Locate the cell with the specified text and output its (x, y) center coordinate. 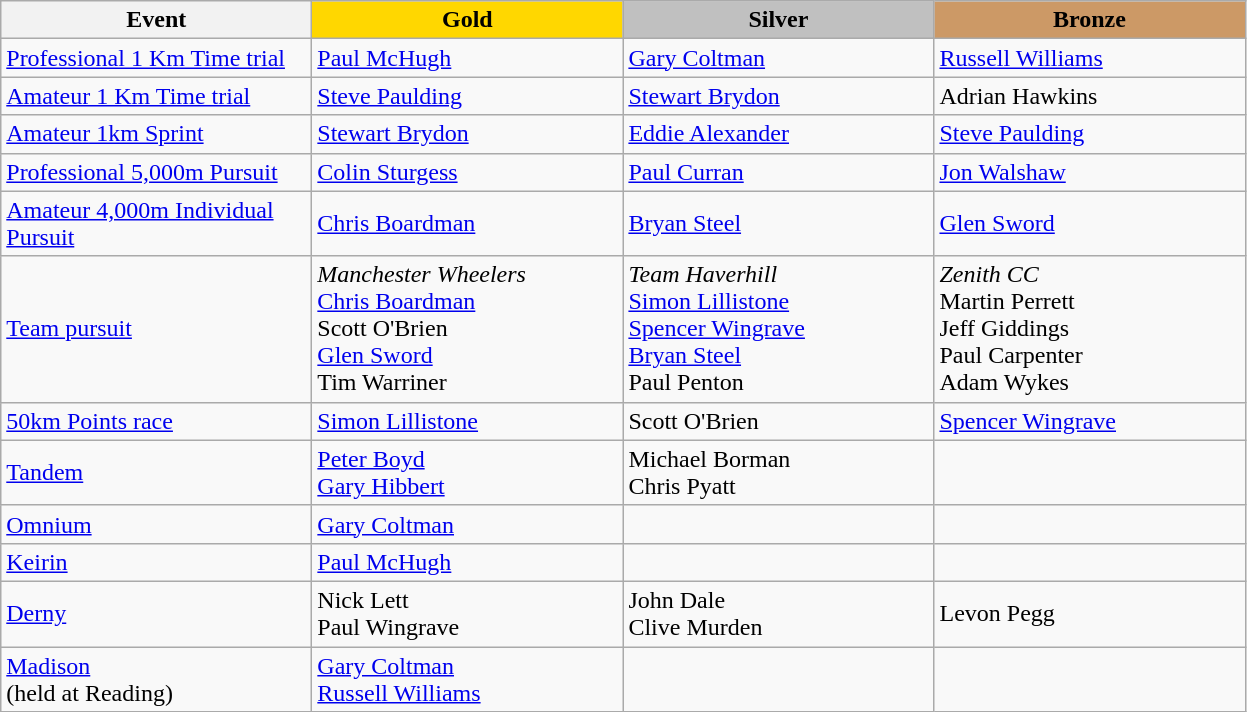
Bryan Steel (778, 224)
Eddie Alexander (778, 134)
Silver (778, 20)
Levon Pegg (1090, 614)
Amateur 1 Km Time trial (156, 96)
Jon Walshaw (1090, 172)
Professional 1 Km Time trial (156, 58)
Russell Williams (1090, 58)
Colin Sturgess (468, 172)
Amateur 1km Sprint (156, 134)
50km Points race (156, 421)
Zenith CC Martin Perrett Jeff Giddings Paul Carpenter Adam Wykes (1090, 329)
Peter Boyd Gary Hibbert (468, 472)
Chris Boardman (468, 224)
Keirin (156, 562)
Paul Curran (778, 172)
Spencer Wingrave (1090, 421)
Gary ColtmanRussell Williams (468, 678)
Michael Borman Chris Pyatt (778, 472)
Omnium (156, 524)
Team HaverhillSimon LillistoneSpencer Wingrave Bryan SteelPaul Penton (778, 329)
Glen Sword (1090, 224)
Adrian Hawkins (1090, 96)
Gold (468, 20)
Scott O'Brien (778, 421)
Derny (156, 614)
Manchester Wheelers Chris Boardman Scott O'Brien Glen Sword Tim Warriner (468, 329)
Professional 5,000m Pursuit (156, 172)
Bronze (1090, 20)
Amateur 4,000m Individual Pursuit (156, 224)
Nick LettPaul Wingrave (468, 614)
Madison (held at Reading) (156, 678)
Team pursuit (156, 329)
Event (156, 20)
Tandem (156, 472)
Simon Lillistone (468, 421)
John DaleClive Murden (778, 614)
